Find where the given text appears and provide that cell's center as [x, y] coordinate. 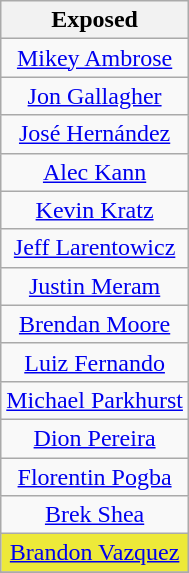
Justin Meram [95, 286]
Florentin Pogba [95, 477]
José Hernández [95, 134]
Brendan Moore [95, 324]
Jon Gallagher [95, 96]
Kevin Kratz [95, 210]
Exposed [95, 20]
Michael Parkhurst [95, 400]
Brek Shea [95, 515]
Dion Pereira [95, 438]
Mikey Ambrose [95, 58]
Brandon Vazquez [95, 553]
Alec Kann [95, 172]
Jeff Larentowicz [95, 248]
Luiz Fernando [95, 362]
